For the text-containing cell, return its midpoint in [x, y] coordinate format. 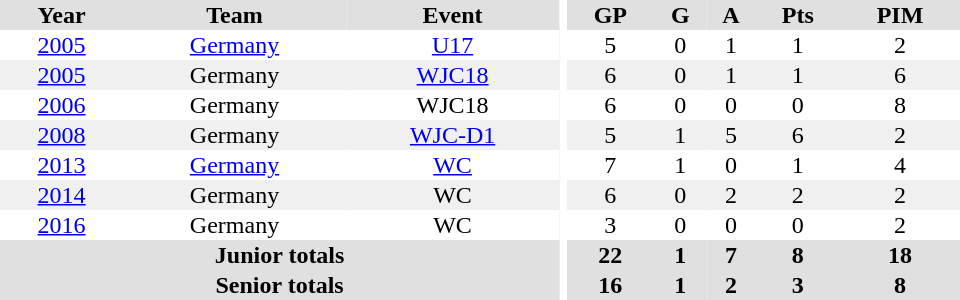
GP [610, 15]
Pts [798, 15]
U17 [452, 45]
G [680, 15]
2014 [62, 195]
2016 [62, 225]
4 [900, 165]
Senior totals [280, 285]
Junior totals [280, 255]
2013 [62, 165]
2008 [62, 135]
Event [452, 15]
22 [610, 255]
WJC-D1 [452, 135]
2006 [62, 105]
PIM [900, 15]
A [730, 15]
16 [610, 285]
Year [62, 15]
Team [234, 15]
18 [900, 255]
